From the cell containing the given text, extract its center point as (X, Y) coordinate. 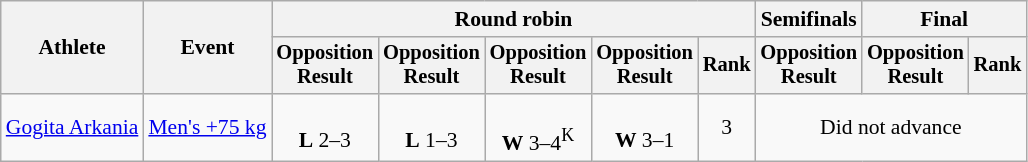
W 3–4K (538, 128)
L 1–3 (432, 128)
Round robin (514, 19)
Semifinals (808, 19)
Event (207, 48)
Athlete (72, 48)
W 3–1 (644, 128)
Gogita Arkania (72, 128)
3 (727, 128)
Men's +75 kg (207, 128)
Did not advance (890, 128)
Final (944, 19)
L 2–3 (326, 128)
